Identify which cell holds the provided text, then report its (X, Y) central coordinate. 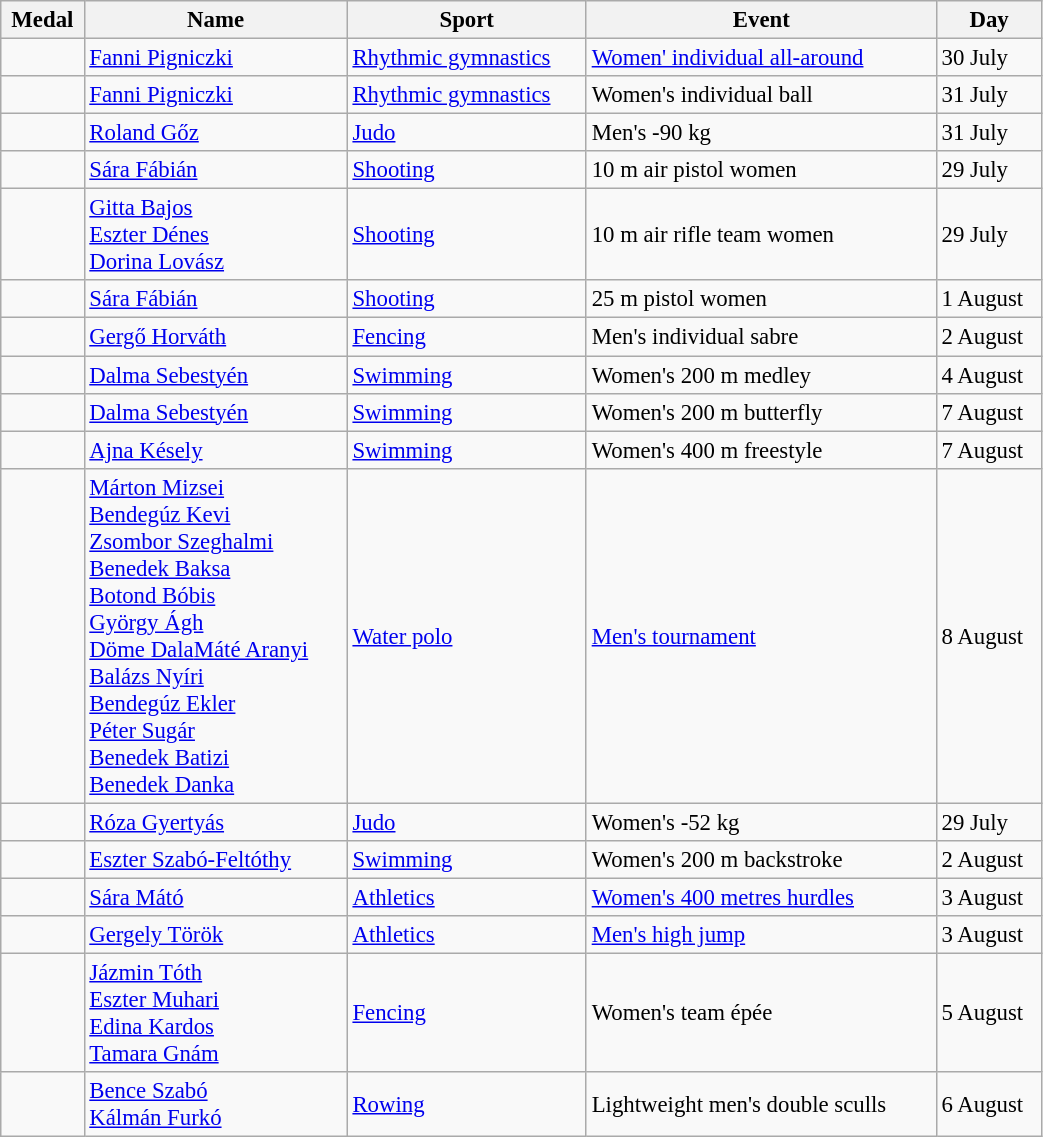
Women's -52 kg (761, 822)
Women' individual all-around (761, 58)
10 m air rifle team women (761, 235)
Women's 200 m backstroke (761, 860)
Women's 400 metres hurdles (761, 897)
Women's 400 m freestyle (761, 450)
1 August (989, 299)
Name (216, 20)
30 July (989, 58)
Rowing (466, 1104)
Sára Mátó (216, 897)
Bence SzabóKálmán Furkó (216, 1104)
Women's 200 m butterfly (761, 412)
Lightweight men's double sculls (761, 1104)
Women's individual ball (761, 95)
6 August (989, 1104)
Jázmin TóthEszter MuhariEdina KardosTamara Gnám (216, 1012)
Men's individual sabre (761, 337)
8 August (989, 636)
5 August (989, 1012)
Roland Gőz (216, 133)
Women's team épée (761, 1012)
Men's tournament (761, 636)
25 m pistol women (761, 299)
Róza Gyertyás (216, 822)
Men's high jump (761, 935)
Ajna Késely (216, 450)
10 m air pistol women (761, 170)
Event (761, 20)
Medal (42, 20)
Day (989, 20)
Gitta BajosEszter DénesDorina Lovász (216, 235)
Women's 200 m medley (761, 375)
Water polo (466, 636)
Gergő Horváth (216, 337)
Gergely Török (216, 935)
Men's -90 kg (761, 133)
Sport (466, 20)
Eszter Szabó-Feltóthy (216, 860)
4 August (989, 375)
